Return (X, Y) of the center of cell containing provided text 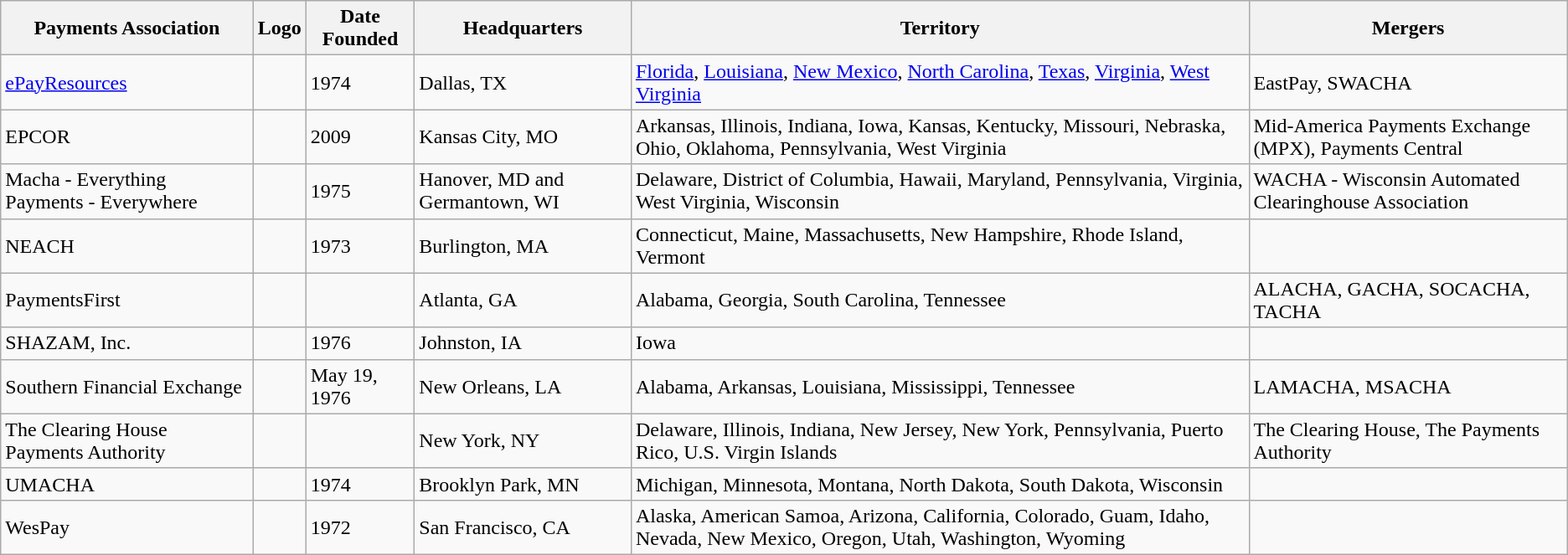
Southern Financial Exchange (127, 387)
Logo (280, 28)
Johnston, IA (523, 343)
LAMACHA, MSACHA (1408, 387)
EPCOR (127, 137)
Payments Association (127, 28)
ALACHA, GACHA, SOCACHA, TACHA (1408, 300)
EastPay, SWACHA (1408, 82)
SHAZAM, Inc. (127, 343)
Connecticut, Maine, Massachusetts, New Hampshire, Rhode Island, Vermont (940, 246)
Atlanta, GA (523, 300)
Date Founded (360, 28)
Headquarters (523, 28)
Macha - Everything Payments - Everywhere (127, 191)
1976 (360, 343)
WACHA - Wisconsin Automated Clearinghouse Association (1408, 191)
The Clearing House, The Payments Authority (1408, 440)
New Orleans, LA (523, 387)
1975 (360, 191)
Kansas City, MO (523, 137)
1972 (360, 527)
Hanover, MD and Germantown, WI (523, 191)
Delaware, District of Columbia, Hawaii, Maryland, Pennsylvania, Virginia, West Virginia, Wisconsin (940, 191)
NEACH (127, 246)
Brooklyn Park, MN (523, 484)
UMACHA (127, 484)
Mid-America Payments Exchange (MPX), Payments Central (1408, 137)
San Francisco, CA (523, 527)
PaymentsFirst (127, 300)
May 19, 1976 (360, 387)
WesPay (127, 527)
2009 (360, 137)
Delaware, Illinois, Indiana, New Jersey, New York, Pennsylvania, Puerto Rico, U.S. Virgin Islands (940, 440)
Florida, Louisiana, New Mexico, North Carolina, Texas, Virginia, West Virginia (940, 82)
The Clearing House Payments Authority (127, 440)
Burlington, MA (523, 246)
New York, NY (523, 440)
Alabama, Georgia, South Carolina, Tennessee (940, 300)
Alaska, American Samoa, Arizona, California, Colorado, Guam, Idaho, Nevada, New Mexico, Oregon, Utah, Washington, Wyoming (940, 527)
Mergers (1408, 28)
Michigan, Minnesota, Montana, North Dakota, South Dakota, Wisconsin (940, 484)
Territory (940, 28)
Dallas, TX (523, 82)
Alabama, Arkansas, Louisiana, Mississippi, Tennessee (940, 387)
ePayResources (127, 82)
1973 (360, 246)
Arkansas, Illinois, Indiana, Iowa, Kansas, Kentucky, Missouri, Nebraska, Ohio, Oklahoma, Pennsylvania, West Virginia (940, 137)
Iowa (940, 343)
